Locate the cell with the specified text and output its (X, Y) center coordinate. 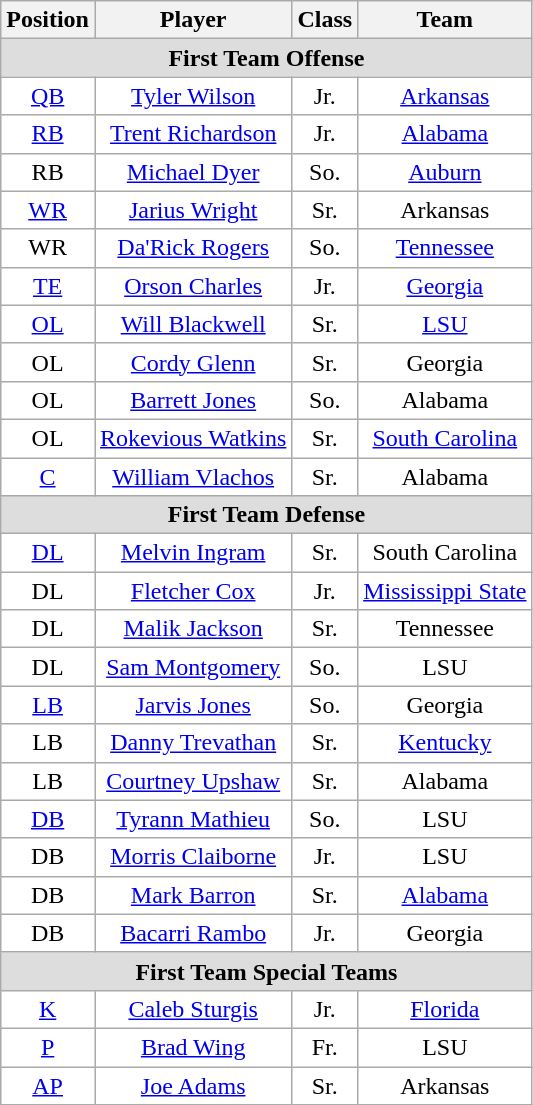
Orson Charles (192, 286)
Fletcher Cox (192, 591)
QB (48, 96)
Morris Claiborne (192, 857)
Fr. (325, 1047)
Will Blackwell (192, 324)
Barrett Jones (192, 400)
Trent Richardson (192, 134)
Tyrann Mathieu (192, 819)
K (48, 1009)
Michael Dyer (192, 172)
Mark Barron (192, 895)
Malik Jackson (192, 629)
Team (445, 20)
Joe Adams (192, 1085)
Florida (445, 1009)
Mississippi State (445, 591)
TE (48, 286)
Jarius Wright (192, 210)
First Team Special Teams (266, 971)
Caleb Sturgis (192, 1009)
Da'Rick Rogers (192, 248)
Jarvis Jones (192, 705)
Player (192, 20)
P (48, 1047)
Tyler Wilson (192, 96)
Melvin Ingram (192, 553)
William Vlachos (192, 477)
Rokevious Watkins (192, 438)
First Team Offense (266, 58)
Courtney Upshaw (192, 781)
Class (325, 20)
Cordy Glenn (192, 362)
C (48, 477)
Brad Wing (192, 1047)
Sam Montgomery (192, 667)
Position (48, 20)
Auburn (445, 172)
Kentucky (445, 743)
First Team Defense (266, 515)
Bacarri Rambo (192, 933)
Danny Trevathan (192, 743)
AP (48, 1085)
